Pinpoint the cell where the given text exists, returning its (X, Y) midpoint coordinate. 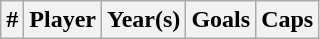
Caps (288, 20)
Goals (221, 20)
Year(s) (144, 20)
Player (63, 20)
# (12, 20)
